Extract the [x, y] coordinate from the center of the cell holding the provided text.  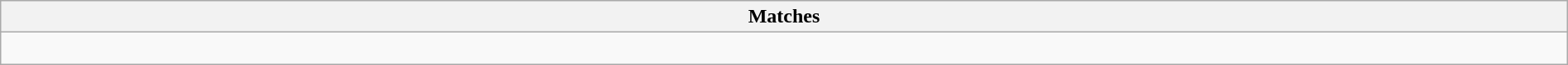
Matches [784, 17]
